Determine the [X, Y] coordinate at the center of the cell enclosing the given text.  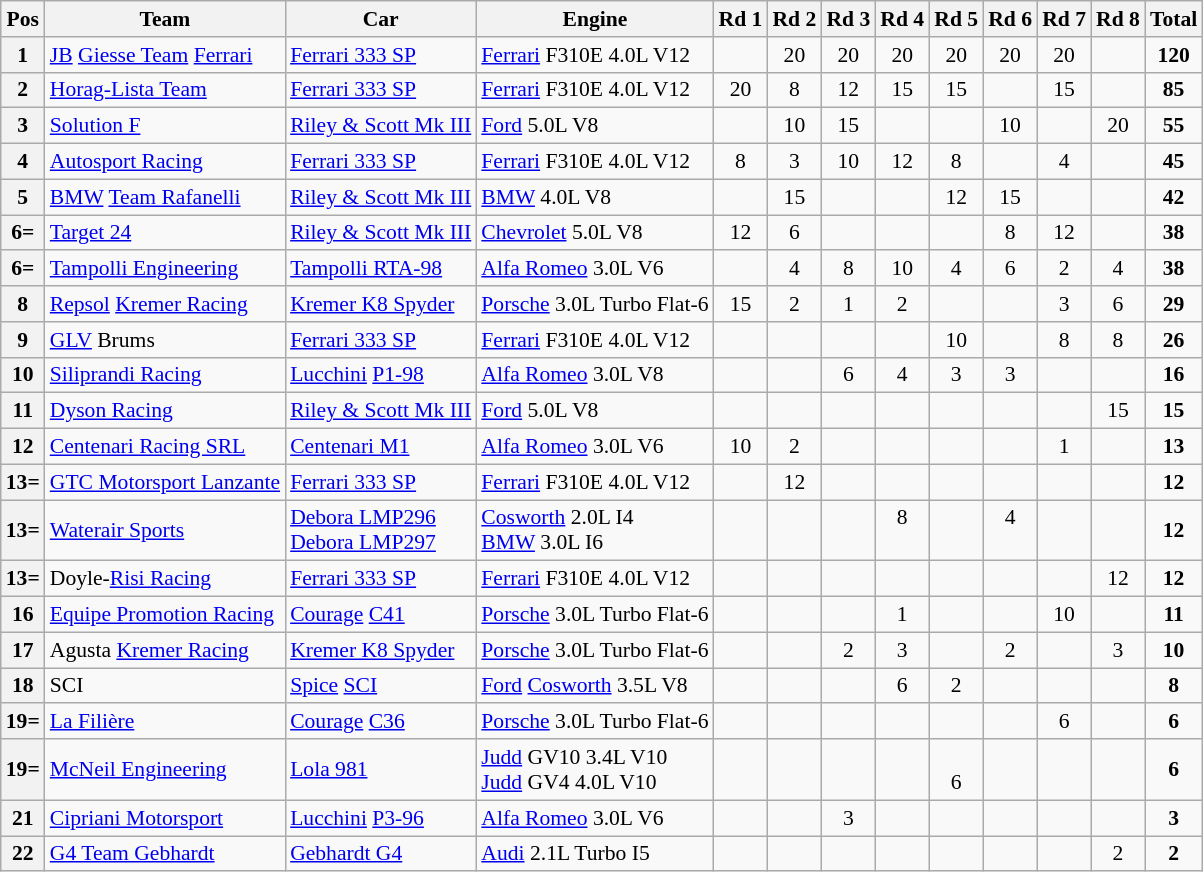
Judd GV10 3.4L V10Judd GV4 4.0L V10 [594, 770]
Solution F [165, 126]
Repsol Kremer Racing [165, 304]
Gebhardt G4 [380, 854]
Rd 7 [1064, 19]
Rd 8 [1118, 19]
Courage C36 [380, 722]
Courage C41 [380, 615]
Agusta Kremer Racing [165, 650]
G4 Team Gebhardt [165, 854]
Alfa Romeo 3.0L V8 [594, 375]
17 [23, 650]
Debora LMP296Debora LMP297 [380, 530]
Pos [23, 19]
22 [23, 854]
BMW Team Rafanelli [165, 197]
Tampolli RTA-98 [380, 269]
JB Giesse Team Ferrari [165, 55]
La Filière [165, 722]
Cipriani Motorsport [165, 818]
Lucchini P1-98 [380, 375]
Audi 2.1L Turbo I5 [594, 854]
Doyle-Risi Racing [165, 579]
Rd 1 [741, 19]
13 [1174, 447]
Spice SCI [380, 686]
Siliprandi Racing [165, 375]
Team [165, 19]
Equipe Promotion Racing [165, 615]
Chevrolet 5.0L V8 [594, 233]
Centenari Racing SRL [165, 447]
Lola 981 [380, 770]
21 [23, 818]
GLV Brums [165, 340]
18 [23, 686]
42 [1174, 197]
Dyson Racing [165, 411]
Lucchini P3-96 [380, 818]
45 [1174, 162]
BMW 4.0L V8 [594, 197]
Waterair Sports [165, 530]
26 [1174, 340]
Rd 5 [956, 19]
GTC Motorsport Lanzante [165, 482]
SCI [165, 686]
Centenari M1 [380, 447]
Cosworth 2.0L I4BMW 3.0L I6 [594, 530]
Total [1174, 19]
85 [1174, 90]
Car [380, 19]
9 [23, 340]
Ford Cosworth 3.5L V8 [594, 686]
Rd 2 [794, 19]
Target 24 [165, 233]
Rd 3 [848, 19]
Rd 6 [1010, 19]
29 [1174, 304]
McNeil Engineering [165, 770]
Engine [594, 19]
120 [1174, 55]
5 [23, 197]
Rd 4 [902, 19]
55 [1174, 126]
Horag-Lista Team [165, 90]
Autosport Racing [165, 162]
Tampolli Engineering [165, 269]
